Return the (x, y) coordinate for the center point of the cell that contains the specified text.  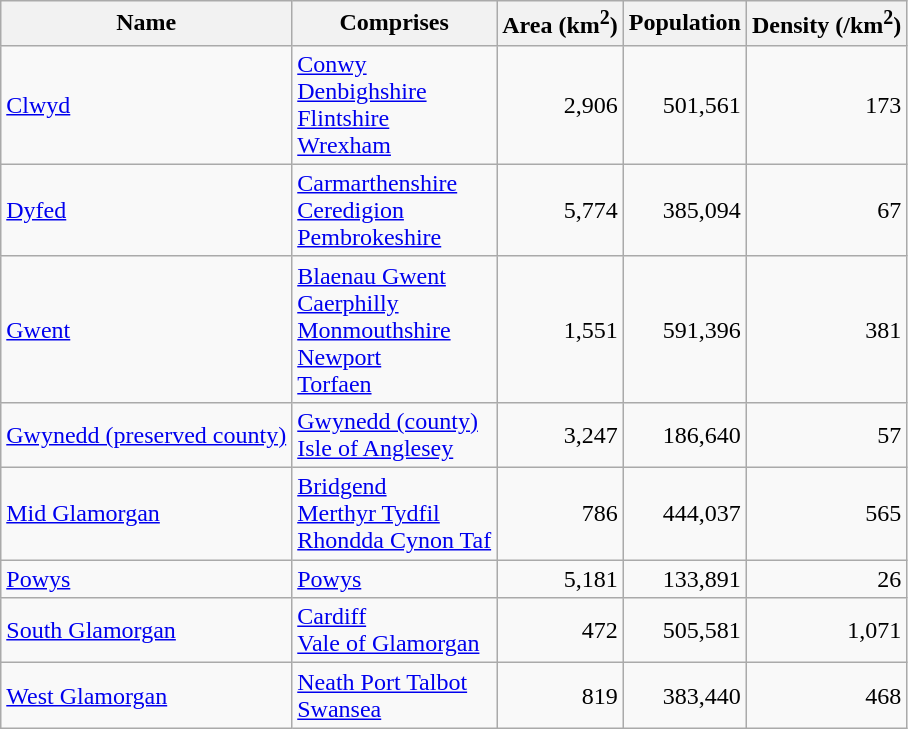
1,071 (826, 630)
CarmarthenshireCeredigionPembrokeshire (394, 210)
5,181 (560, 579)
Name (146, 24)
186,640 (684, 434)
383,440 (684, 696)
26 (826, 579)
Density (/km2) (826, 24)
Gwent (146, 329)
819 (560, 696)
472 (560, 630)
468 (826, 696)
381 (826, 329)
South Glamorgan (146, 630)
West Glamorgan (146, 696)
Gwynedd (preserved county) (146, 434)
505,581 (684, 630)
444,037 (684, 514)
Population (684, 24)
786 (560, 514)
Neath Port TalbotSwansea (394, 696)
501,561 (684, 104)
ConwyDenbighshireFlintshireWrexham (394, 104)
2,906 (560, 104)
3,247 (560, 434)
Clwyd (146, 104)
BridgendMerthyr TydfilRhondda Cynon Taf (394, 514)
57 (826, 434)
5,774 (560, 210)
Mid Glamorgan (146, 514)
Gwynedd (county)Isle of Anglesey (394, 434)
CardiffVale of Glamorgan (394, 630)
Comprises (394, 24)
67 (826, 210)
Area (km2) (560, 24)
591,396 (684, 329)
385,094 (684, 210)
173 (826, 104)
Dyfed (146, 210)
1,551 (560, 329)
565 (826, 514)
Blaenau GwentCaerphillyMonmouthshireNewportTorfaen (394, 329)
133,891 (684, 579)
